For the text-containing cell, return its midpoint in [x, y] coordinate format. 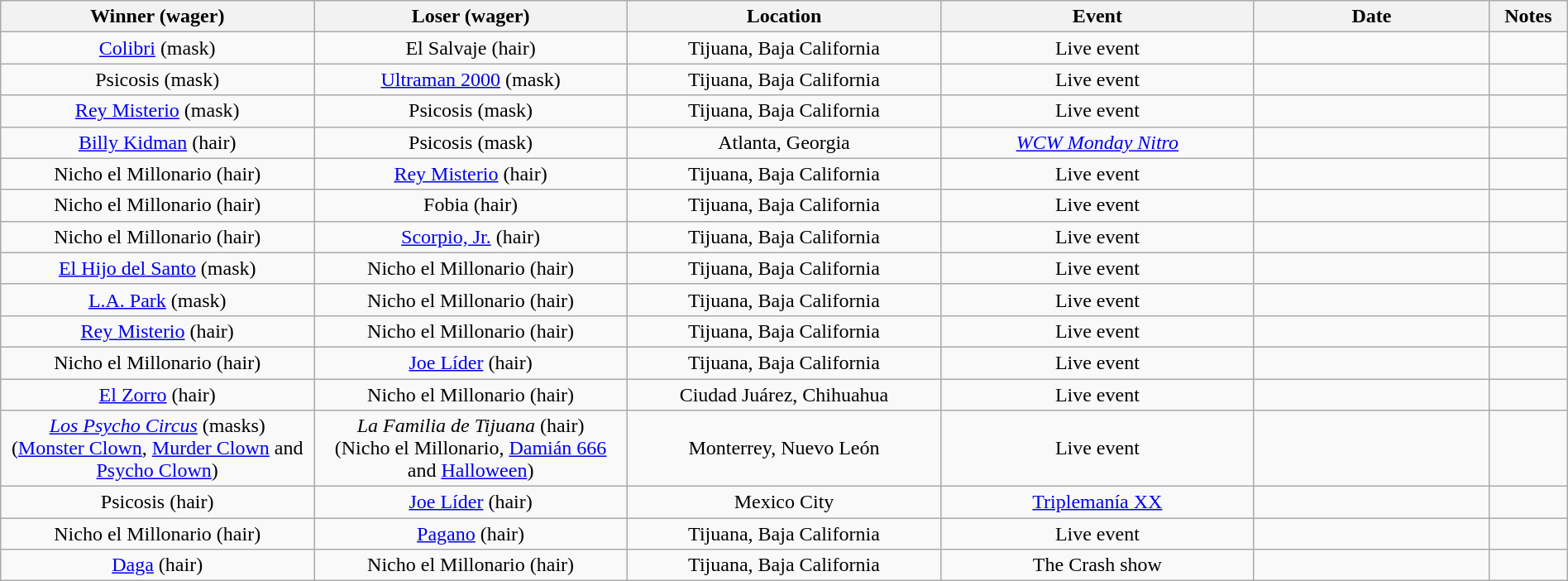
Monterrey, Nuevo León [784, 449]
Rey Misterio (mask) [157, 111]
El Zorro (hair) [157, 395]
Scorpio, Jr. (hair) [471, 237]
La Familia de Tijuana (hair)(Nicho el Millonario, Damián 666 and Halloween) [471, 449]
Mexico City [784, 502]
Location [784, 17]
L.A. Park (mask) [157, 300]
Event [1097, 17]
Notes [1528, 17]
Los Psycho Circus (masks)(Monster Clown, Murder Clown and Psycho Clown) [157, 449]
Date [1371, 17]
Atlanta, Georgia [784, 142]
Daga (hair) [157, 565]
Psicosis (hair) [157, 502]
Colibri (mask) [157, 48]
Billy Kidman (hair) [157, 142]
El Hijo del Santo (mask) [157, 268]
The Crash show [1097, 565]
Fobia (hair) [471, 205]
El Salvaje (hair) [471, 48]
Loser (wager) [471, 17]
Triplemanía XX [1097, 502]
WCW Monday Nitro [1097, 142]
Pagano (hair) [471, 534]
Ciudad Juárez, Chihuahua [784, 395]
Ultraman 2000 (mask) [471, 79]
Winner (wager) [157, 17]
